Locate the cell with the specified text and output its [x, y] center coordinate. 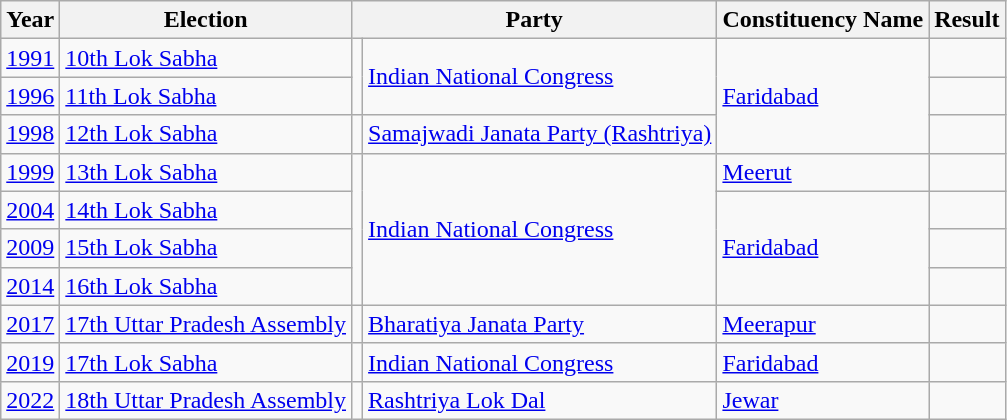
18th Uttar Pradesh Assembly [206, 400]
Party [534, 20]
2017 [30, 324]
Constituency Name [823, 20]
11th Lok Sabha [206, 96]
15th Lok Sabha [206, 248]
17th Uttar Pradesh Assembly [206, 324]
10th Lok Sabha [206, 58]
1991 [30, 58]
Result [967, 20]
Election [206, 20]
2019 [30, 362]
1999 [30, 172]
Jewar [823, 400]
2022 [30, 400]
Meerapur [823, 324]
Meerut [823, 172]
16th Lok Sabha [206, 286]
1996 [30, 96]
2014 [30, 286]
1998 [30, 134]
Year [30, 20]
2009 [30, 248]
13th Lok Sabha [206, 172]
2004 [30, 210]
12th Lok Sabha [206, 134]
Rashtriya Lok Dal [540, 400]
14th Lok Sabha [206, 210]
Bharatiya Janata Party [540, 324]
17th Lok Sabha [206, 362]
Samajwadi Janata Party (Rashtriya) [540, 134]
